Find where the given text appears and provide that cell's center as (x, y) coordinate. 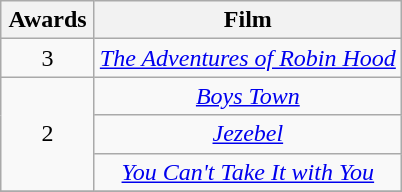
Jezebel (248, 134)
Film (248, 20)
2 (48, 134)
Awards (48, 20)
You Can't Take It with You (248, 172)
The Adventures of Robin Hood (248, 58)
Boys Town (248, 96)
3 (48, 58)
